Capture the cell that displays the provided text and extract its [X, Y] central coordinate. 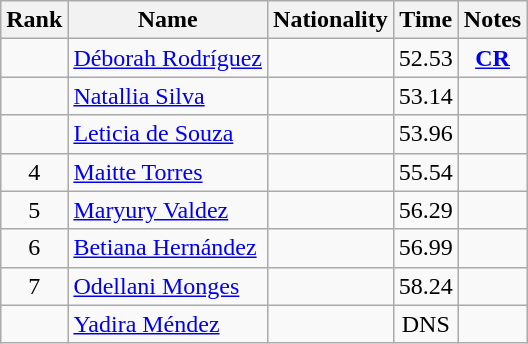
Rank [34, 20]
DNS [426, 324]
53.96 [426, 134]
Time [426, 20]
56.29 [426, 210]
5 [34, 210]
Odellani Monges [168, 286]
6 [34, 248]
53.14 [426, 96]
56.99 [426, 248]
Natallia Silva [168, 96]
4 [34, 172]
Yadira Méndez [168, 324]
Maryury Valdez [168, 210]
Leticia de Souza [168, 134]
Betiana Hernández [168, 248]
Name [168, 20]
Nationality [331, 20]
Maitte Torres [168, 172]
58.24 [426, 286]
CR [492, 58]
Notes [492, 20]
Déborah Rodríguez [168, 58]
55.54 [426, 172]
52.53 [426, 58]
7 [34, 286]
